Detect which cell encompasses the target text, then output its (x, y) center coordinate. 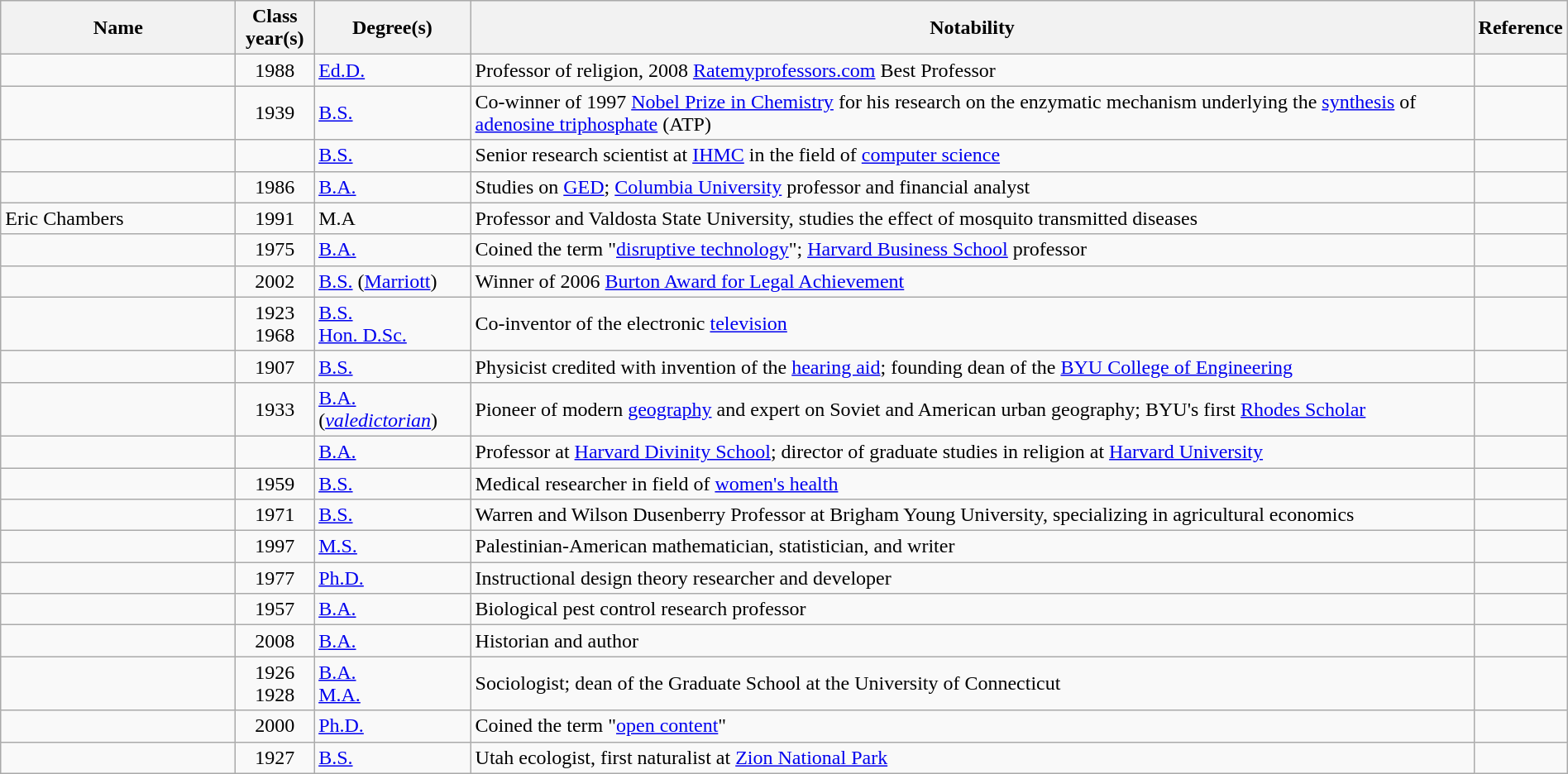
Coined the term "open content" (973, 726)
1991 (275, 218)
Instructional design theory researcher and developer (973, 578)
Medical researcher in field of women's health (973, 484)
1957 (275, 609)
Professor at Harvard Divinity School; director of graduate studies in religion at Harvard University (973, 451)
Professor and Valdosta State University, studies the effect of mosquito transmitted diseases (973, 218)
M.S. (392, 547)
Senior research scientist at IHMC in the field of computer science (973, 155)
Utah ecologist, first naturalist at Zion National Park (973, 757)
1975 (275, 250)
Co-winner of 1997 Nobel Prize in Chemistry for his research on the enzymatic mechanism underlying the synthesis of adenosine triphosphate (ATP) (973, 112)
Biological pest control research professor (973, 609)
1927 (275, 757)
Historian and author (973, 641)
1971 (275, 515)
B.S.Hon. D.Sc. (392, 324)
2000 (275, 726)
Professor of religion, 2008 Ratemyprofessors.com Best Professor (973, 70)
Winner of 2006 Burton Award for Legal Achievement (973, 281)
Class year(s) (275, 28)
19261928 (275, 683)
Ed.D. (392, 70)
1939 (275, 112)
Coined the term "disruptive technology"; Harvard Business School professor (973, 250)
Pioneer of modern geography and expert on Soviet and American urban geography; BYU's first Rhodes Scholar (973, 408)
1988 (275, 70)
2008 (275, 641)
B.A.M.A. (392, 683)
1959 (275, 484)
Physicist credited with invention of the hearing aid; founding dean of the BYU College of Engineering (973, 366)
Reference (1520, 28)
Eric Chambers (118, 218)
Studies on GED; Columbia University professor and financial analyst (973, 187)
Palestinian-American mathematician, statistician, and writer (973, 547)
1933 (275, 408)
Co-inventor of the electronic television (973, 324)
1977 (275, 578)
M.A (392, 218)
B.A. (valedictorian) (392, 408)
Name (118, 28)
B.S. (Marriott) (392, 281)
Sociologist; dean of the Graduate School at the University of Connecticut (973, 683)
Warren and Wilson Dusenberry Professor at Brigham Young University, specializing in agricultural economics (973, 515)
2002 (275, 281)
1986 (275, 187)
1907 (275, 366)
Notability (973, 28)
19231968 (275, 324)
1997 (275, 547)
Degree(s) (392, 28)
